Determine the [X, Y] coordinate at the center of the cell enclosing the given text.  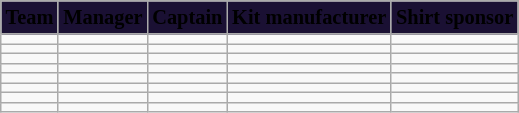
Kit manufacturer [309, 17]
Captain [187, 17]
Team [30, 17]
Manager [102, 17]
Shirt sponsor [454, 17]
